Find where the given text appears and provide that cell's center as (X, Y) coordinate. 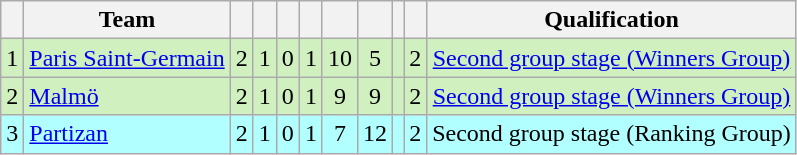
Partizan (127, 134)
5 (374, 58)
Team (127, 20)
Paris Saint-Germain (127, 58)
Qualification (612, 20)
10 (340, 58)
3 (12, 134)
Second group stage (Ranking Group) (612, 134)
12 (374, 134)
Malmö (127, 96)
7 (340, 134)
